Provide the [x, y] coordinate of the cell's center where the given text is located.  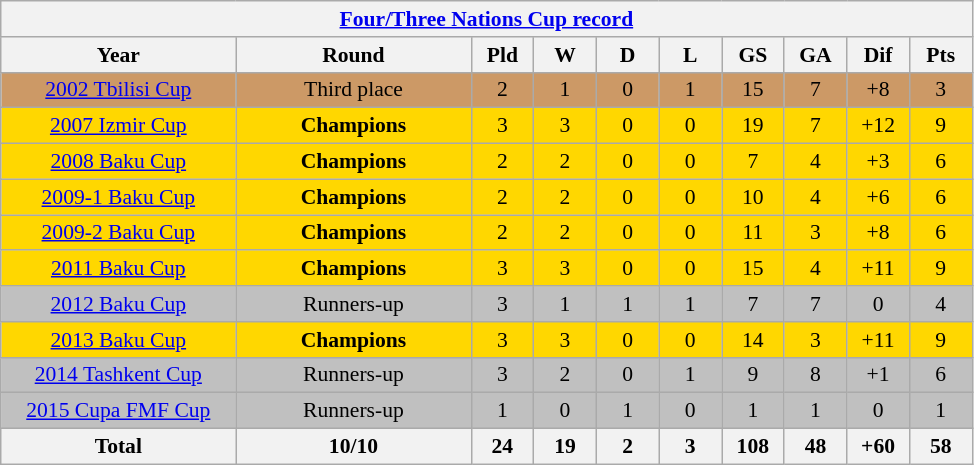
Pld [502, 55]
11 [754, 233]
L [690, 55]
108 [754, 447]
2014 Tashkent Cup [118, 375]
+60 [878, 447]
+3 [878, 162]
GS [754, 55]
2008 Baku Cup [118, 162]
58 [940, 447]
24 [502, 447]
Year [118, 55]
GA [816, 55]
2013 Baku Cup [118, 340]
Dif [878, 55]
Pts [940, 55]
2015 Cupa FMF Cup [118, 411]
D [628, 55]
48 [816, 447]
Third place [354, 90]
10/10 [354, 447]
+6 [878, 197]
2007 Izmir Cup [118, 126]
2002 Tbilisi Cup [118, 90]
10 [754, 197]
8 [816, 375]
+1 [878, 375]
+12 [878, 126]
Total [118, 447]
Round [354, 55]
2011 Baku Cup [118, 269]
2012 Baku Cup [118, 304]
Four/Three Nations Cup record [486, 19]
W [566, 55]
14 [754, 340]
2009-2 Baku Cup [118, 233]
2009-1 Baku Cup [118, 197]
